Pinpoint the cell where the given text exists, returning its [x, y] midpoint coordinate. 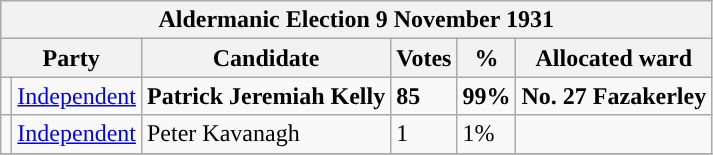
Aldermanic Election 9 November 1931 [356, 20]
Votes [424, 58]
No. 27 Fazakerley [614, 96]
85 [424, 96]
% [486, 58]
99% [486, 96]
Allocated ward [614, 58]
Party [72, 58]
1 [424, 134]
Peter Kavanagh [266, 134]
Candidate [266, 58]
1% [486, 134]
Patrick Jeremiah Kelly [266, 96]
